From the cell containing the given text, extract its center point as (X, Y) coordinate. 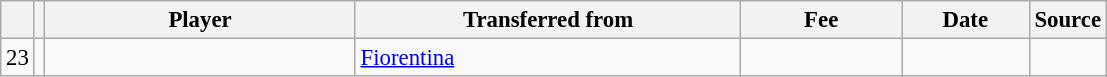
Date (966, 20)
Source (1068, 20)
Player (200, 20)
23 (18, 58)
Fee (822, 20)
Transferred from (548, 20)
Fiorentina (548, 58)
